Find where the given text appears and provide that cell's center as [X, Y] coordinate. 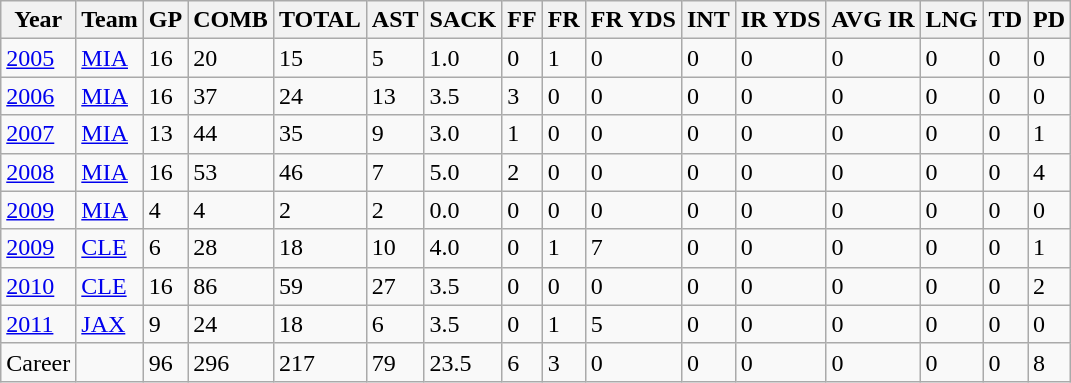
JAX [110, 324]
3.0 [463, 134]
28 [231, 248]
2011 [38, 324]
59 [320, 286]
AST [395, 20]
20 [231, 58]
1.0 [463, 58]
2010 [38, 286]
10 [395, 248]
Year [38, 20]
AVG IR [873, 20]
2005 [38, 58]
2008 [38, 172]
8 [1050, 362]
2006 [38, 96]
5.0 [463, 172]
53 [231, 172]
COMB [231, 20]
15 [320, 58]
23.5 [463, 362]
44 [231, 134]
217 [320, 362]
37 [231, 96]
LNG [952, 20]
79 [395, 362]
2007 [38, 134]
PD [1050, 20]
Career [38, 362]
4.0 [463, 248]
GP [165, 20]
FR [564, 20]
IR YDS [780, 20]
TD [1005, 20]
96 [165, 362]
27 [395, 286]
86 [231, 286]
296 [231, 362]
0.0 [463, 210]
35 [320, 134]
46 [320, 172]
FF [522, 20]
SACK [463, 20]
FR YDS [633, 20]
INT [708, 20]
Team [110, 20]
TOTAL [320, 20]
